Find where the given text appears and provide that cell's center as [X, Y] coordinate. 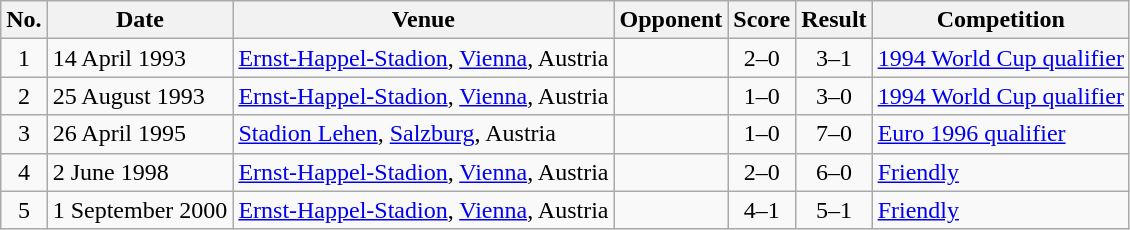
26 April 1995 [140, 134]
2 June 1998 [140, 172]
Result [834, 20]
Score [762, 20]
No. [24, 20]
Venue [424, 20]
1 September 2000 [140, 210]
Competition [1000, 20]
6–0 [834, 172]
Euro 1996 qualifier [1000, 134]
5 [24, 210]
5–1 [834, 210]
1 [24, 58]
25 August 1993 [140, 96]
4 [24, 172]
4–1 [762, 210]
7–0 [834, 134]
Opponent [671, 20]
3–1 [834, 58]
Stadion Lehen, Salzburg, Austria [424, 134]
3–0 [834, 96]
3 [24, 134]
2 [24, 96]
14 April 1993 [140, 58]
Date [140, 20]
